Search for the cell housing the specified text and yield its [x, y] center coordinate. 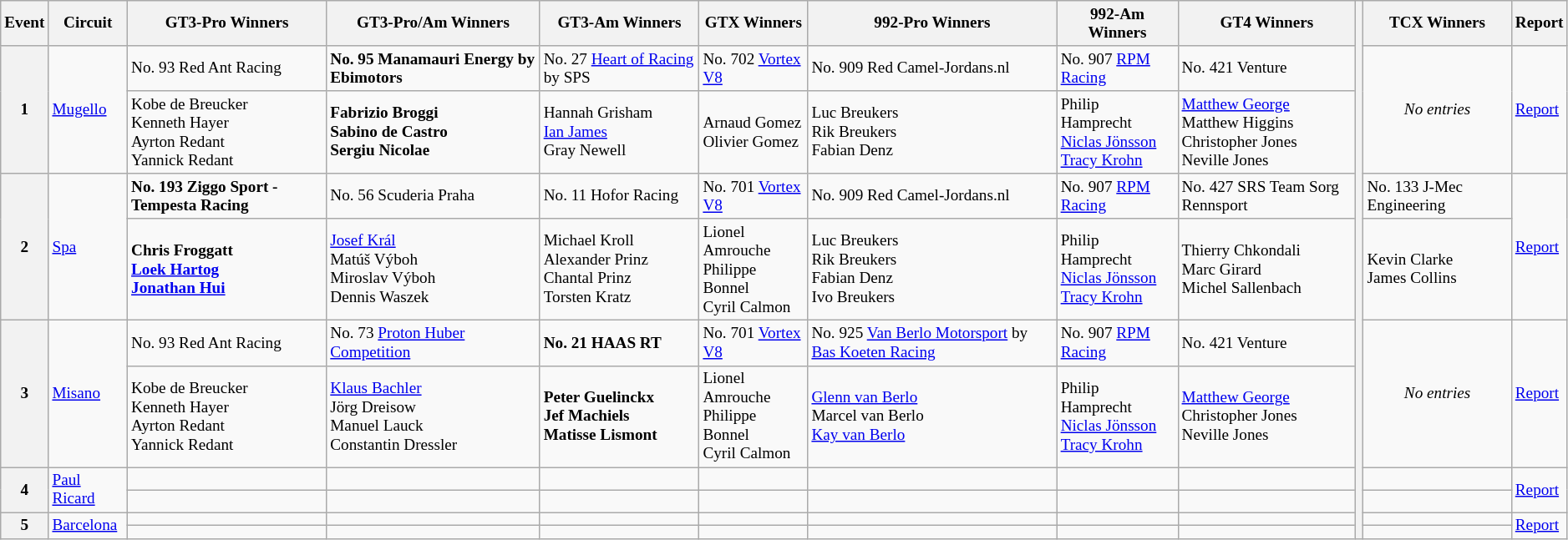
Arnaud Gomez Olivier Gomez [754, 132]
Josef Král Matúš Výboh Miroslav Výboh Dennis Waszek [433, 270]
Event [25, 23]
Michael Kroll Alexander Prinz Chantal Prinz Torsten Kratz [620, 270]
Glenn van Berlo Marcel van Berlo Kay van Berlo [932, 416]
Circuit [89, 23]
Peter Guelinckx Jef Machiels Matisse Lismont [620, 416]
Luc Breukers Rik Breukers Fabian Denz Ivo Breukers [932, 270]
No. 11 Hofor Racing [620, 196]
GT3-Pro/Am Winners [433, 23]
No. 133 J-Mec Engineering [1437, 196]
992-Am Winners [1118, 23]
No. 73 Proton Huber Competition [433, 343]
No. 21 HAAS RT [620, 343]
5 [25, 526]
No. 925 Van Berlo Motorsport by Bas Koeten Racing [932, 343]
Hannah Grisham Ian James Gray Newell [620, 132]
Matthew George Christopher Jones Neville Jones [1266, 416]
GT3-Pro Winners [226, 23]
No. 27 Heart of Racing by SPS [620, 68]
No. 56 Scuderia Praha [433, 196]
4 [25, 490]
Paul Ricard [89, 490]
1 [25, 110]
Klaus Bachler Jörg Dreisow Manuel Lauck Constantin Dressler [433, 416]
Matthew George Matthew Higgins Christopher Jones Neville Jones [1266, 132]
Spa [89, 247]
Kevin Clarke James Collins [1437, 270]
GT3-Am Winners [620, 23]
Mugello [89, 110]
GTX Winners [754, 23]
Chris Froggatt Loek Hartog Jonathan Hui [226, 270]
Fabrizio Broggi Sabino de Castro Sergiu Nicolae [433, 132]
No. 702 Vortex V8 [754, 68]
No. 427 SRS Team Sorg Rennsport [1266, 196]
Thierry Chkondali Marc Girard Michel Sallenbach [1266, 270]
Misano [89, 394]
Barcelona [89, 526]
No. 193 Ziggo Sport - Tempesta Racing [226, 196]
No. 95 Manamauri Energy by Ebimotors [433, 68]
992-Pro Winners [932, 23]
Luc Breukers Rik Breukers Fabian Denz [932, 132]
GT4 Winners [1266, 23]
3 [25, 394]
TCX Winners [1437, 23]
2 [25, 247]
